Identify which cell holds the provided text, then report its [X, Y] central coordinate. 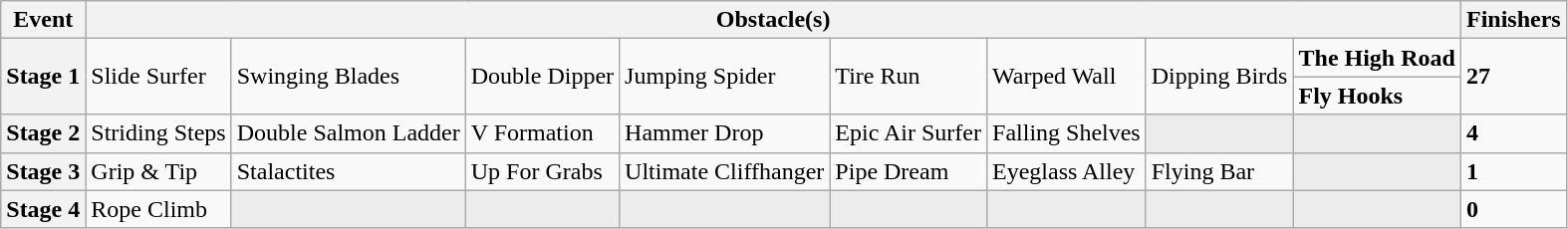
Rope Climb [158, 209]
Stage 1 [44, 77]
Warped Wall [1067, 77]
Slide Surfer [158, 77]
4 [1513, 133]
The High Road [1377, 58]
V Formation [542, 133]
Striding Steps [158, 133]
Double Salmon Ladder [349, 133]
Hammer Drop [725, 133]
Falling Shelves [1067, 133]
Stalactites [349, 171]
Stage 4 [44, 209]
Up For Grabs [542, 171]
27 [1513, 77]
Swinging Blades [349, 77]
Dipping Birds [1219, 77]
Grip & Tip [158, 171]
1 [1513, 171]
Flying Bar [1219, 171]
Obstacle(s) [773, 20]
Pipe Dream [909, 171]
Jumping Spider [725, 77]
Fly Hooks [1377, 96]
Tire Run [909, 77]
Stage 2 [44, 133]
Double Dipper [542, 77]
Ultimate Cliffhanger [725, 171]
Stage 3 [44, 171]
Eyeglass Alley [1067, 171]
0 [1513, 209]
Epic Air Surfer [909, 133]
Finishers [1513, 20]
Event [44, 20]
